Capture the cell that displays the provided text and extract its [x, y] central coordinate. 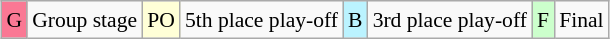
Final [582, 20]
5th place play-off [262, 20]
F [543, 20]
3rd place play-off [450, 20]
G [14, 20]
Group stage [84, 20]
B [356, 20]
PO [161, 20]
